For the text-containing cell, return its midpoint in (x, y) coordinate format. 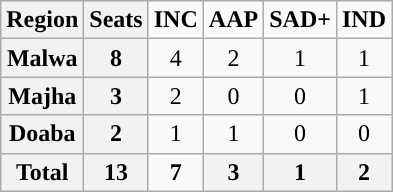
Region (42, 20)
INC (176, 20)
Malwa (42, 58)
8 (116, 58)
13 (116, 172)
7 (176, 172)
IND (364, 20)
4 (176, 58)
AAP (233, 20)
Doaba (42, 134)
SAD+ (300, 20)
Total (42, 172)
Majha (42, 96)
Seats (116, 20)
